Extract the [X, Y] coordinate from the center of the cell holding the provided text.  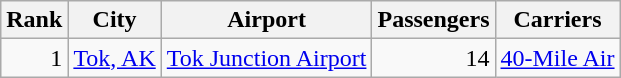
Tok, AK [114, 58]
Carriers [558, 20]
Rank [34, 20]
14 [434, 58]
City [114, 20]
40-Mile Air [558, 58]
Airport [266, 20]
1 [34, 58]
Passengers [434, 20]
Tok Junction Airport [266, 58]
